Determine the [x, y] coordinate at the center of the cell enclosing the given text.  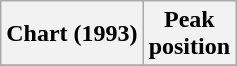
Peakposition [189, 34]
Chart (1993) [72, 34]
